Search for the cell housing the specified text and yield its (X, Y) center coordinate. 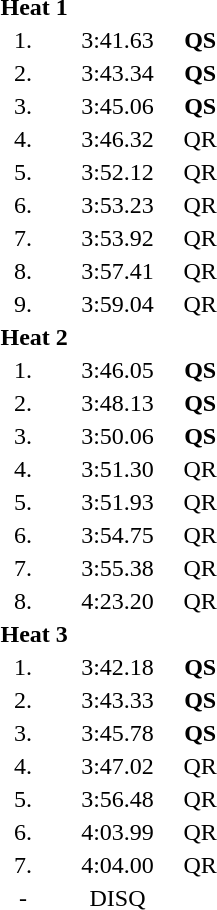
3:46.05 (118, 370)
3:45.06 (118, 106)
3:54.75 (118, 535)
3:48.13 (118, 403)
3:41.63 (118, 40)
3:57.41 (118, 271)
3:55.38 (118, 568)
3:50.06 (118, 436)
3:53.23 (118, 205)
4:03.99 (118, 832)
3:56.48 (118, 799)
3:47.02 (118, 766)
4:04.00 (118, 865)
3:59.04 (118, 304)
3:46.32 (118, 139)
3:51.30 (118, 469)
3:45.78 (118, 733)
3:43.33 (118, 700)
3:42.18 (118, 667)
3:43.34 (118, 73)
3:51.93 (118, 502)
3:52.12 (118, 172)
3:53.92 (118, 238)
4:23.20 (118, 601)
